Return (x, y) of the center of cell containing provided text 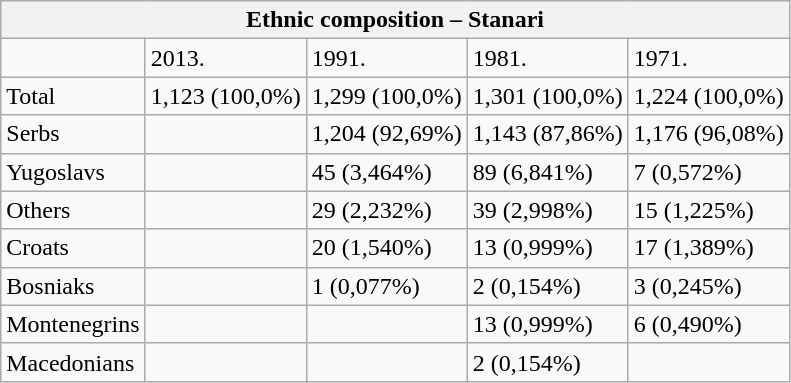
1,143 (87,86%) (548, 134)
17 (1,389%) (708, 248)
29 (2,232%) (386, 210)
20 (1,540%) (386, 248)
3 (0,245%) (708, 286)
39 (2,998%) (548, 210)
2013. (226, 58)
1,299 (100,0%) (386, 96)
Others (73, 210)
1 (0,077%) (386, 286)
Total (73, 96)
1991. (386, 58)
7 (0,572%) (708, 172)
1981. (548, 58)
45 (3,464%) (386, 172)
Ethnic composition – Stanari (396, 20)
1,123 (100,0%) (226, 96)
Yugoslavs (73, 172)
Serbs (73, 134)
89 (6,841%) (548, 172)
1,204 (92,69%) (386, 134)
Montenegrins (73, 324)
Bosniaks (73, 286)
15 (1,225%) (708, 210)
6 (0,490%) (708, 324)
Croats (73, 248)
Macedonians (73, 362)
1971. (708, 58)
1,224 (100,0%) (708, 96)
1,301 (100,0%) (548, 96)
1,176 (96,08%) (708, 134)
